Identify which cell holds the provided text, then report its (X, Y) central coordinate. 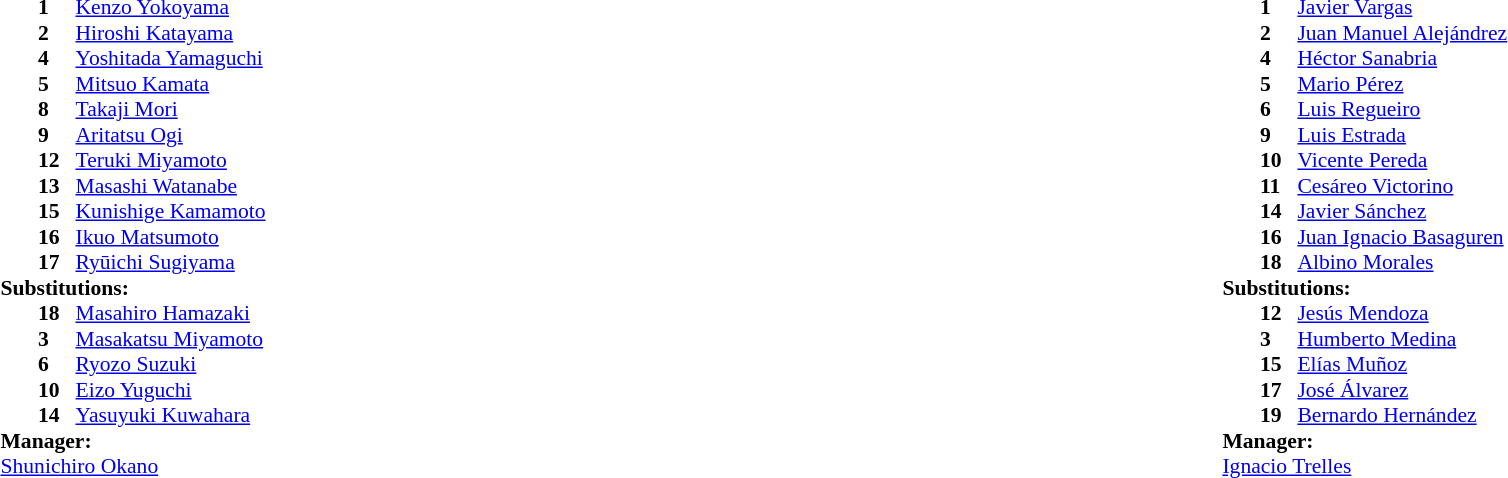
Jesús Mendoza (1402, 313)
Bernardo Hernández (1402, 415)
Hiroshi Katayama (171, 33)
Humberto Medina (1402, 339)
Javier Sánchez (1402, 211)
Ryūichi Sugiyama (171, 263)
Juan Ignacio Basaguren (1402, 237)
Elías Muñoz (1402, 365)
Mitsuo Kamata (171, 84)
8 (57, 109)
Luis Regueiro (1402, 109)
Teruki Miyamoto (171, 161)
Eizo Yuguchi (171, 390)
Cesáreo Victorino (1402, 186)
Ikuo Matsumoto (171, 237)
Kunishige Kamamoto (171, 211)
13 (57, 186)
Albino Morales (1402, 263)
19 (1279, 415)
Juan Manuel Alejándrez (1402, 33)
Yasuyuki Kuwahara (171, 415)
Masashi Watanabe (171, 186)
Takaji Mori (171, 109)
Yoshitada Yamaguchi (171, 59)
Mario Pérez (1402, 84)
Luis Estrada (1402, 135)
Aritatsu Ogi (171, 135)
José Álvarez (1402, 390)
Héctor Sanabria (1402, 59)
Ryozo Suzuki (171, 365)
Vicente Pereda (1402, 161)
11 (1279, 186)
Masakatsu Miyamoto (171, 339)
Masahiro Hamazaki (171, 313)
